Identify which cell holds the provided text, then report its (x, y) central coordinate. 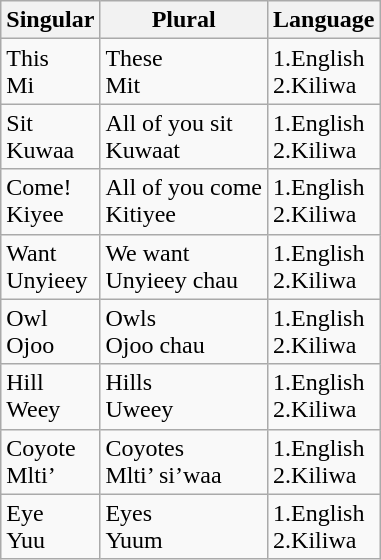
Singular (50, 20)
WantUnyieey (50, 266)
HillWeey (50, 396)
All of you sitKuwaat (184, 136)
EyesYuum (184, 526)
HillsUweey (184, 396)
Language (324, 20)
SitKuwaa (50, 136)
OwlOjoo (50, 332)
ThisMi (50, 72)
Plural (184, 20)
TheseMit (184, 72)
All of you comeKitiyee (184, 202)
CoyoteMlti’ (50, 462)
EyeYuu (50, 526)
We wantUnyieey chau (184, 266)
CoyotesMlti’ si’waa (184, 462)
Come!Kiyee (50, 202)
OwlsOjoo chau (184, 332)
